Search for the cell housing the specified text and yield its [x, y] center coordinate. 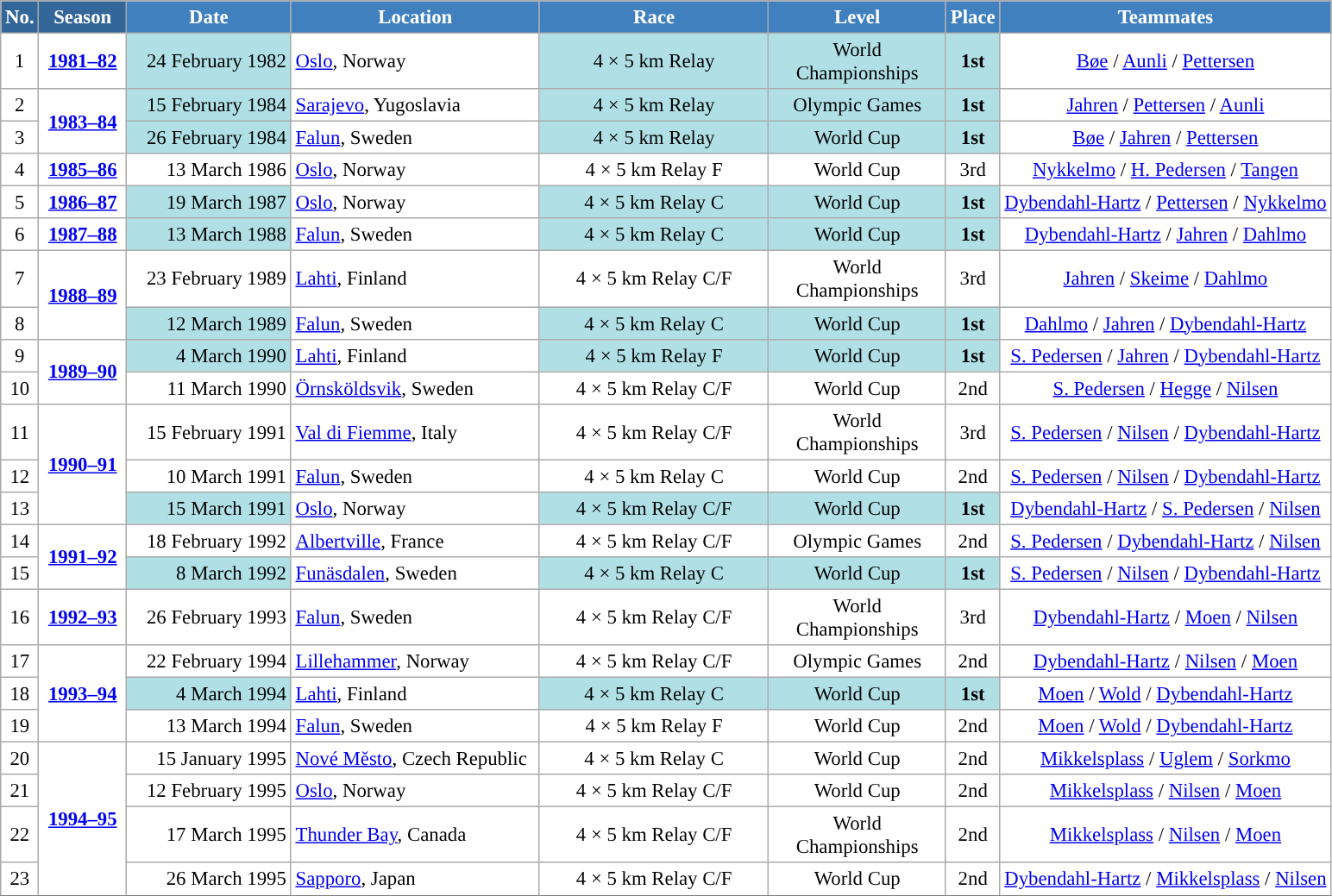
Val di Fiemme, Italy [415, 431]
1981–82 [83, 62]
15 [20, 573]
Jahren / Skeime / Dahlmo [1165, 279]
1985–86 [83, 170]
12 March 1989 [209, 323]
15 January 1995 [209, 759]
2 [20, 105]
8 [20, 323]
1987–88 [83, 235]
Örnsköldsvik, Sweden [415, 388]
11 March 1990 [209, 388]
7 [20, 279]
1983–84 [83, 121]
23 [20, 880]
1986–87 [83, 203]
Thunder Bay, Canada [415, 835]
Teammates [1165, 17]
Dahlmo / Jahren / Dybendahl-Hartz [1165, 323]
13 [20, 509]
1994–95 [83, 819]
10 [20, 388]
Level [858, 17]
9 [20, 355]
16 [20, 617]
4 March 1994 [209, 694]
Race [654, 17]
S. Pedersen / Jahren / Dybendahl-Hartz [1165, 355]
4 March 1990 [209, 355]
Nykkelmo / H. Pedersen / Tangen [1165, 170]
Mikkelsplass / Uglem / Sorkmo [1165, 759]
12 February 1995 [209, 791]
Bøe / Jahren / Pettersen [1165, 138]
15 February 1991 [209, 431]
Dybendahl-Hartz / Moen / Nilsen [1165, 617]
20 [20, 759]
17 March 1995 [209, 835]
5 [20, 203]
15 March 1991 [209, 509]
4 [20, 170]
Nové Město, Czech Republic [415, 759]
Jahren / Pettersen / Aunli [1165, 105]
Dybendahl-Hartz / Jahren / Dahlmo [1165, 235]
12 [20, 476]
Dybendahl-Hartz / Mikkelsplass / Nilsen [1165, 880]
10 March 1991 [209, 476]
13 March 1994 [209, 726]
Bøe / Aunli / Pettersen [1165, 62]
Funäsdalen, Sweden [415, 573]
S. Pedersen / Hegge / Nilsen [1165, 388]
1988–89 [83, 295]
Location [415, 17]
1 [20, 62]
Dybendahl-Hartz / Pettersen / Nykkelmo [1165, 203]
23 February 1989 [209, 279]
24 February 1982 [209, 62]
22 February 1994 [209, 661]
Sarajevo, Yugoslavia [415, 105]
26 February 1984 [209, 138]
14 [20, 541]
1990–91 [83, 464]
1991–92 [83, 557]
No. [20, 17]
18 [20, 694]
S. Pedersen / Dybendahl-Hartz / Nilsen [1165, 541]
26 March 1995 [209, 880]
Albertville, France [415, 541]
3 [20, 138]
11 [20, 431]
19 March 1987 [209, 203]
Place [972, 17]
18 February 1992 [209, 541]
13 March 1986 [209, 170]
Season [83, 17]
22 [20, 835]
8 March 1992 [209, 573]
Dybendahl-Hartz / S. Pedersen / Nilsen [1165, 509]
Date [209, 17]
13 March 1988 [209, 235]
26 February 1993 [209, 617]
Sapporo, Japan [415, 880]
15 February 1984 [209, 105]
6 [20, 235]
21 [20, 791]
17 [20, 661]
19 [20, 726]
Lillehammer, Norway [415, 661]
1992–93 [83, 617]
1989–90 [83, 371]
Dybendahl-Hartz / Nilsen / Moen [1165, 661]
1993–94 [83, 693]
